Locate the cell with the specified text and output its (X, Y) center coordinate. 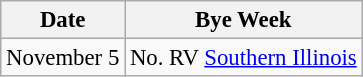
No. RV Southern Illinois (244, 58)
November 5 (63, 58)
Bye Week (244, 20)
Date (63, 20)
